Pinpoint the cell where the given text exists, returning its [x, y] midpoint coordinate. 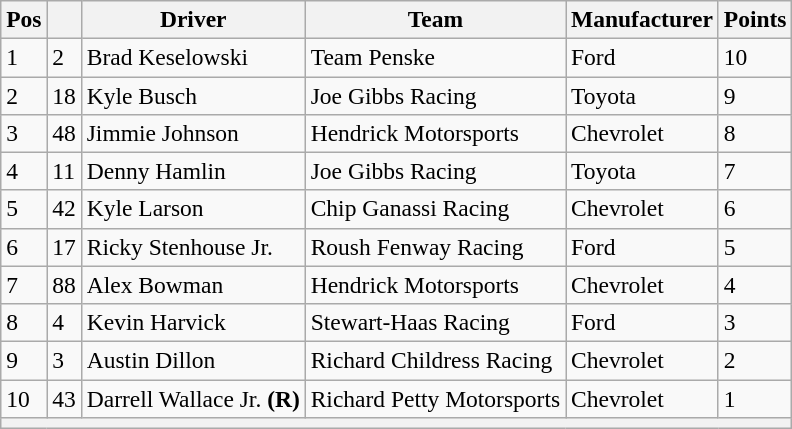
48 [64, 133]
Team [435, 19]
18 [64, 95]
Points [755, 19]
Richard Petty Motorsports [435, 398]
Chip Ganassi Racing [435, 209]
Jimmie Johnson [193, 133]
Austin Dillon [193, 360]
Denny Hamlin [193, 171]
Team Penske [435, 57]
11 [64, 171]
Kyle Busch [193, 95]
Stewart-Haas Racing [435, 322]
Kyle Larson [193, 209]
Pos [24, 19]
42 [64, 209]
Brad Keselowski [193, 57]
Darrell Wallace Jr. (R) [193, 398]
88 [64, 285]
Driver [193, 19]
Alex Bowman [193, 285]
43 [64, 398]
Roush Fenway Racing [435, 247]
Manufacturer [642, 19]
Kevin Harvick [193, 322]
Ricky Stenhouse Jr. [193, 247]
Richard Childress Racing [435, 360]
17 [64, 247]
